Provide the [X, Y] coordinate of the cell's center where the given text is located.  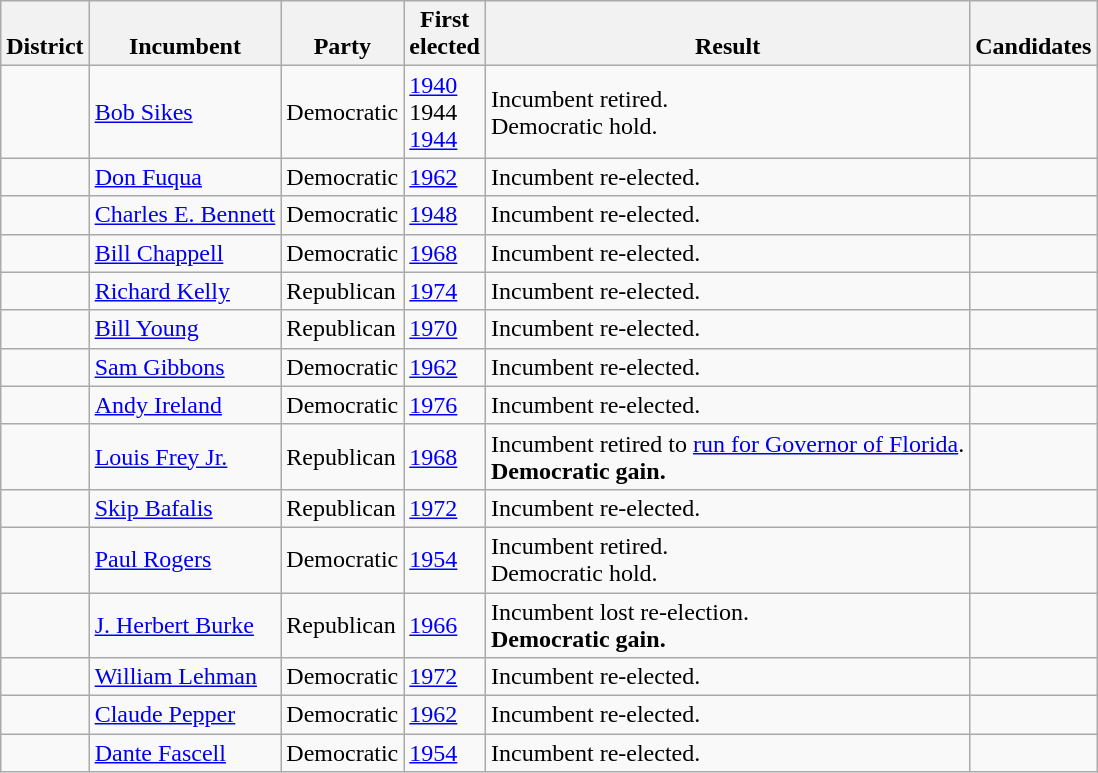
Party [342, 34]
Bill Chappell [185, 253]
1974 [445, 291]
Don Fuqua [185, 177]
Louis Frey Jr. [185, 456]
1970 [445, 329]
Dante Fascell [185, 753]
J. Herbert Burke [185, 624]
Incumbent lost re-election.Democratic gain. [727, 624]
1976 [445, 405]
Charles E. Bennett [185, 215]
Andy Ireland [185, 405]
Claude Pepper [185, 715]
Bill Young [185, 329]
Sam Gibbons [185, 367]
1948 [445, 215]
Incumbent retired to run for Governor of Florida.Democratic gain. [727, 456]
Paul Rogers [185, 560]
William Lehman [185, 677]
Skip Bafalis [185, 508]
Richard Kelly [185, 291]
Candidates [1034, 34]
District [45, 34]
1966 [445, 624]
Bob Sikes [185, 112]
19401944 1944 [445, 112]
Result [727, 34]
Incumbent [185, 34]
Firstelected [445, 34]
